Capture the cell that displays the provided text and extract its [x, y] central coordinate. 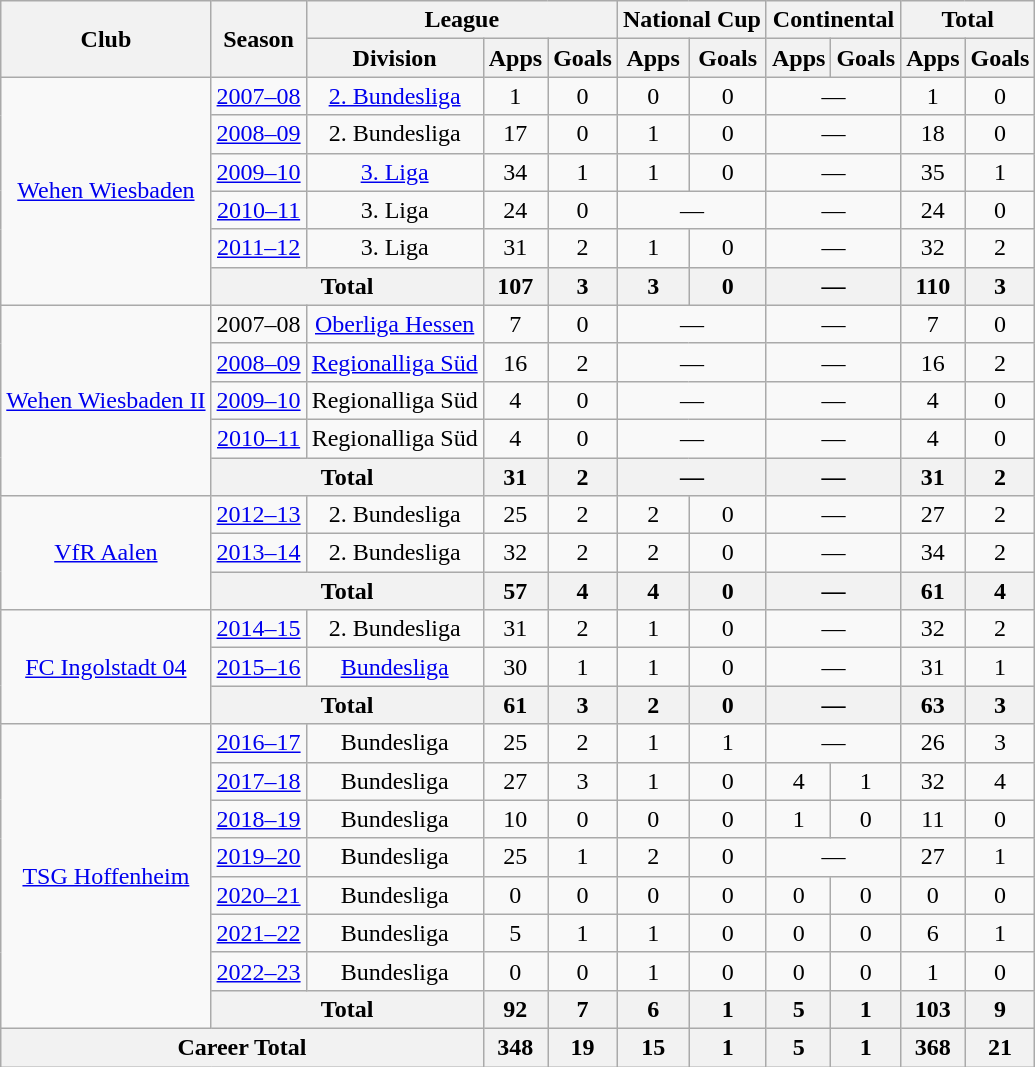
Oberliga Hessen [394, 324]
TSG Hoffenheim [106, 876]
2011–12 [258, 248]
15 [653, 1047]
2022–23 [258, 971]
26 [933, 743]
103 [933, 1009]
11 [933, 819]
2014–15 [258, 629]
110 [933, 286]
Division [394, 58]
30 [515, 667]
2015–16 [258, 667]
92 [515, 1009]
2019–20 [258, 857]
10 [515, 819]
2020–21 [258, 895]
Wehen Wiesbaden II [106, 400]
Career Total [242, 1047]
9 [1000, 1009]
Wehen Wiesbaden [106, 191]
348 [515, 1047]
2016–17 [258, 743]
17 [515, 134]
63 [933, 705]
2018–19 [258, 819]
2012–13 [258, 515]
2021–22 [258, 933]
19 [583, 1047]
57 [515, 591]
Continental [833, 20]
VfR Aalen [106, 553]
2017–18 [258, 781]
107 [515, 286]
League [462, 20]
FC Ingolstadt 04 [106, 667]
18 [933, 134]
35 [933, 172]
368 [933, 1047]
2013–14 [258, 553]
Season [258, 39]
National Cup [692, 20]
Club [106, 39]
21 [1000, 1047]
